Return the (X, Y) coordinate for the center point of the cell that contains the specified text.  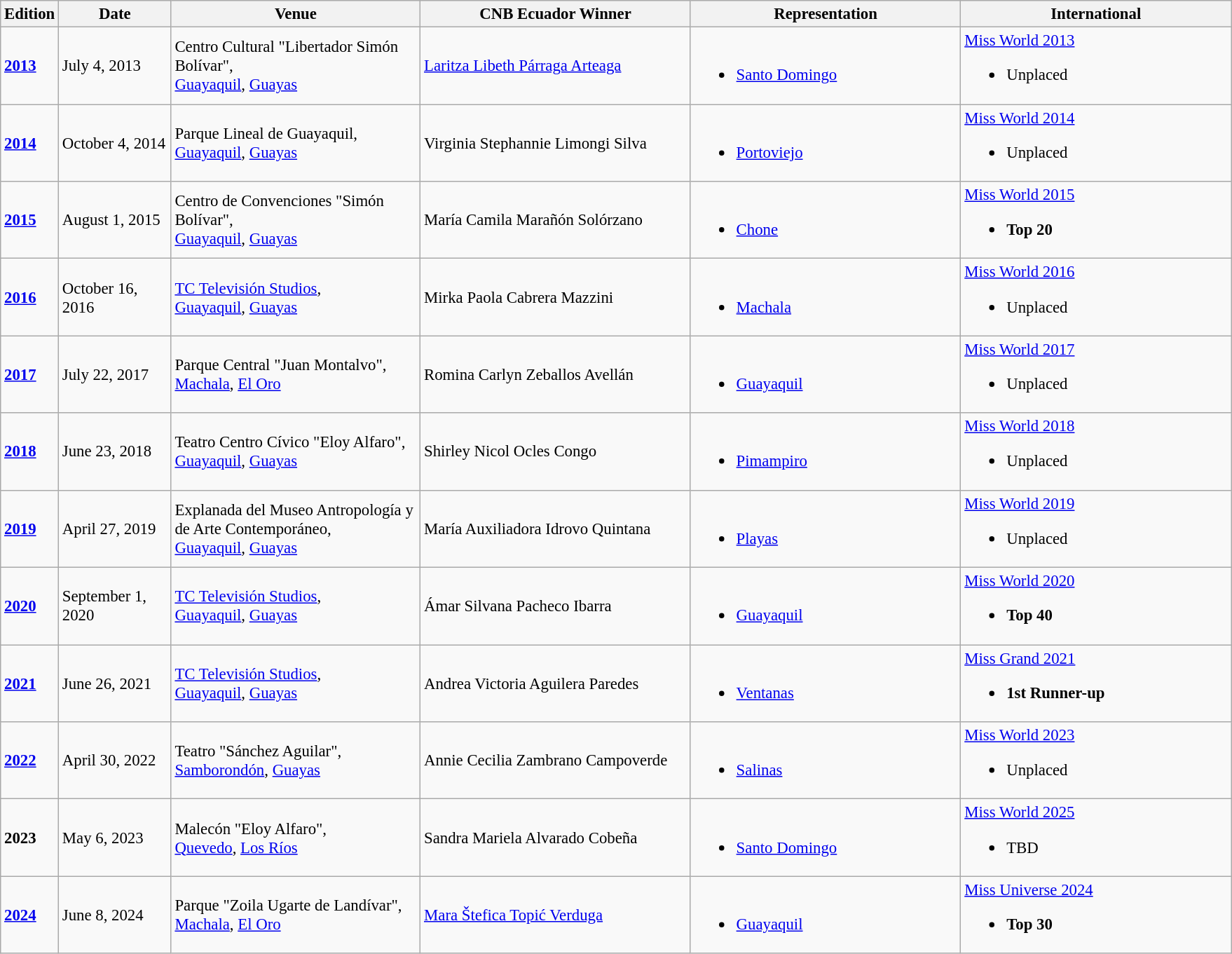
Portoviejo (826, 143)
Miss World 2015Top 20 (1096, 220)
Teatro "Sánchez Aguilar",Samborondón, Guayas (296, 761)
July 4, 2013 (115, 66)
Miss World 2020Top 40 (1096, 606)
CNB Ecuador Winner (556, 14)
2024 (29, 915)
Parque Central "Juan Montalvo",Machala, El Oro (296, 374)
October 16, 2016 (115, 297)
María Auxiliadora Idrovo Quintana (556, 529)
International (1096, 14)
Edition (29, 14)
Centro Cultural "Libertador Simón Bolívar",Guayaquil, Guayas (296, 66)
October 4, 2014 (115, 143)
2023 (29, 838)
2015 (29, 220)
Venue (296, 14)
April 27, 2019 (115, 529)
Miss World 2017Unplaced (1096, 374)
2018 (29, 451)
Pimampiro (826, 451)
Sandra Mariela Alvarado Cobeña (556, 838)
María Camila Marañón Solórzano (556, 220)
Malecón "Eloy Alfaro",Quevedo, Los Ríos (296, 838)
2013 (29, 66)
August 1, 2015 (115, 220)
Centro de Convenciones "Simón Bolívar",Guayaquil, Guayas (296, 220)
Ámar Silvana Pacheco Ibarra (556, 606)
2014 (29, 143)
2016 (29, 297)
Andrea Victoria Aguilera Paredes (556, 683)
Miss World 2018Unplaced (1096, 451)
Ventanas (826, 683)
Parque Lineal de Guayaquil,Guayaquil, Guayas (296, 143)
Explanada del Museo Antropología y de Arte Contemporáneo,Guayaquil, Guayas (296, 529)
June 8, 2024 (115, 915)
Mara Štefica Topić Verduga (556, 915)
2017 (29, 374)
Miss World 2025TBD (1096, 838)
2021 (29, 683)
Salinas (826, 761)
Virginia Stephannie Limongi Silva (556, 143)
Shirley Nicol Ocles Congo (556, 451)
2019 (29, 529)
2020 (29, 606)
Miss World 2019Unplaced (1096, 529)
July 22, 2017 (115, 374)
Date (115, 14)
April 30, 2022 (115, 761)
Machala (826, 297)
Chone (826, 220)
Annie Cecilia Zambrano Campoverde (556, 761)
Teatro Centro Cívico "Eloy Alfaro",Guayaquil, Guayas (296, 451)
June 26, 2021 (115, 683)
Parque "Zoila Ugarte de Landívar",Machala, El Oro (296, 915)
Laritza Libeth Párraga Arteaga (556, 66)
Miss World 2013Unplaced (1096, 66)
May 6, 2023 (115, 838)
Playas (826, 529)
2022 (29, 761)
June 23, 2018 (115, 451)
September 1, 2020 (115, 606)
Representation (826, 14)
Miss Universe 2024Top 30 (1096, 915)
Mirka Paola Cabrera Mazzini (556, 297)
Miss Grand 20211st Runner-up (1096, 683)
Miss World 2016Unplaced (1096, 297)
Miss World 2023Unplaced (1096, 761)
Romina Carlyn Zeballos Avellán (556, 374)
Miss World 2014Unplaced (1096, 143)
